Provide the [x, y] coordinate of the cell's center where the given text is located.  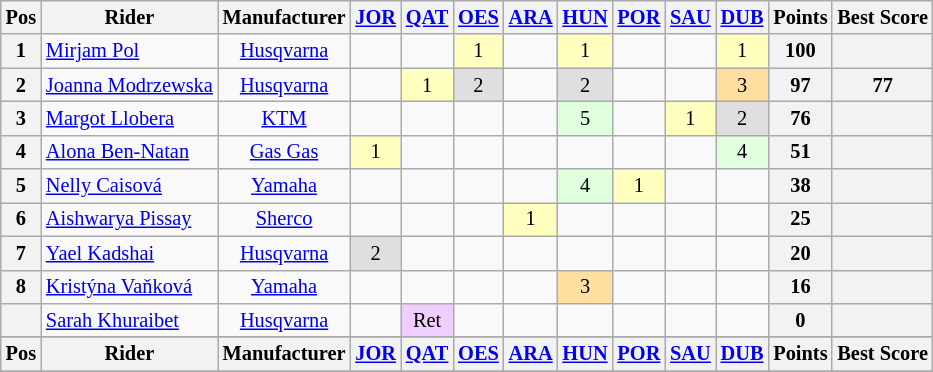
Aishwarya Pissay [130, 219]
Sarah Khuraibet [130, 320]
38 [800, 186]
51 [800, 152]
Yael Kadshai [130, 253]
77 [882, 85]
Kristýna Vaňková [130, 287]
8 [21, 287]
Gas Gas [284, 152]
Margot Llobera [130, 118]
6 [21, 219]
16 [800, 287]
Mirjam Pol [130, 51]
25 [800, 219]
97 [800, 85]
7 [21, 253]
Joanna Modrzewska [130, 85]
76 [800, 118]
Sherco [284, 219]
100 [800, 51]
Nelly Caisová [130, 186]
Ret [427, 320]
0 [800, 320]
KTM [284, 118]
20 [800, 253]
Alona Ben-Natan [130, 152]
